Scan for the cell matching the given text and deliver its [x, y] coordinate at center. 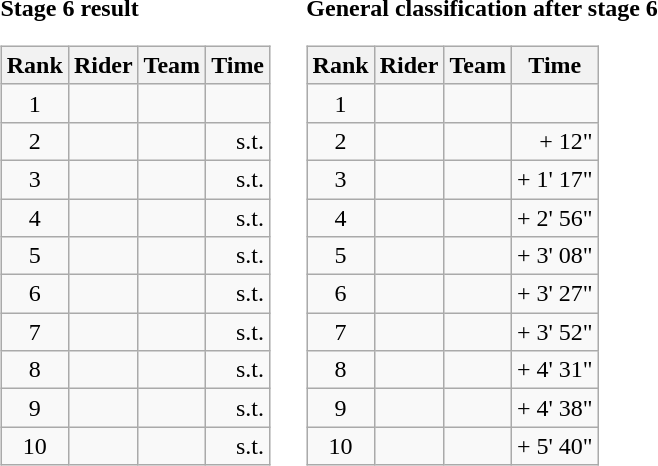
+ 3' 52" [554, 332]
+ 2' 56" [554, 217]
+ 12" [554, 141]
+ 1' 17" [554, 179]
+ 4' 31" [554, 370]
+ 3' 27" [554, 294]
+ 3' 08" [554, 256]
+ 4' 38" [554, 408]
+ 5' 40" [554, 446]
